Locate the cell with the specified text and output its [X, Y] center coordinate. 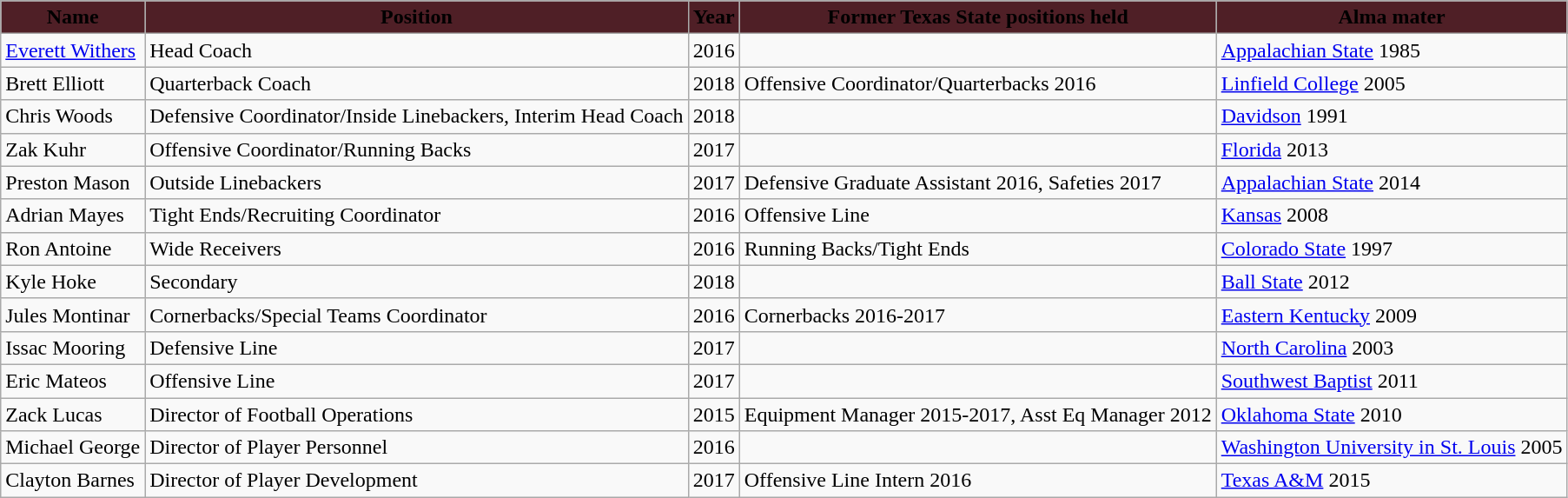
Ron Antoine [73, 249]
Clayton Barnes [73, 481]
Name [73, 17]
Preston Mason [73, 183]
Michael George [73, 448]
Running Backs/Tight Ends [978, 249]
Outside Linebackers [417, 183]
Brett Elliott [73, 83]
Offensive Coordinator/Quarterbacks 2016 [978, 83]
Position [417, 17]
Tight Ends/Recruiting Coordinator [417, 216]
Director of Football Operations [417, 415]
Equipment Manager 2015-2017, Asst Eq Manager 2012 [978, 415]
Quarterback Coach [417, 83]
Cornerbacks 2016-2017 [978, 315]
Former Texas State positions held [978, 17]
Year [714, 17]
Zack Lucas [73, 415]
Davidson 1991 [1392, 116]
Colorado State 1997 [1392, 249]
Southwest Baptist 2011 [1392, 381]
Washington University in St. Louis 2005 [1392, 448]
Appalachian State 1985 [1392, 50]
Ball State 2012 [1392, 282]
Wide Receivers [417, 249]
Issac Mooring [73, 348]
Defensive Coordinator/Inside Linebackers, Interim Head Coach [417, 116]
Florida 2013 [1392, 149]
Jules Montinar [73, 315]
Eastern Kentucky 2009 [1392, 315]
Appalachian State 2014 [1392, 183]
Defensive Line [417, 348]
Director of Player Development [417, 481]
North Carolina 2003 [1392, 348]
Texas A&M 2015 [1392, 481]
Cornerbacks/Special Teams Coordinator [417, 315]
Adrian Mayes [73, 216]
2015 [714, 415]
Defensive Graduate Assistant 2016, Safeties 2017 [978, 183]
Director of Player Personnel [417, 448]
Alma mater [1392, 17]
Linfield College 2005 [1392, 83]
Offensive Coordinator/Running Backs [417, 149]
Kyle Hoke [73, 282]
Chris Woods [73, 116]
Kansas 2008 [1392, 216]
Eric Mateos [73, 381]
Zak Kuhr [73, 149]
Everett Withers [73, 50]
Head Coach [417, 50]
Secondary [417, 282]
Offensive Line Intern 2016 [978, 481]
Oklahoma State 2010 [1392, 415]
